Return (x, y) of the center of cell containing provided text 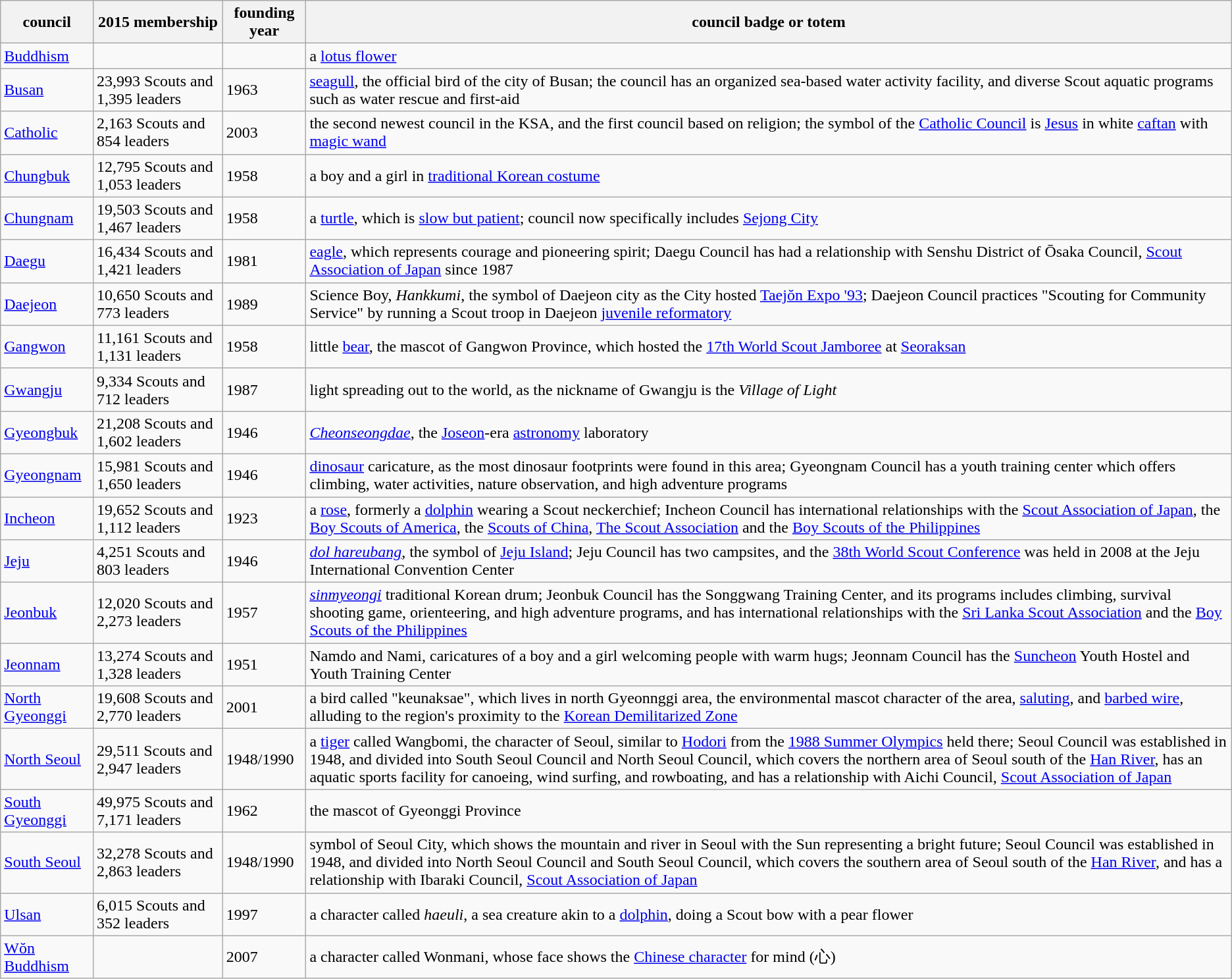
council (47, 22)
49,975 Scouts and 7,171 leaders (158, 811)
South Seoul (47, 862)
Ulsan (47, 914)
North Gyeonggi (47, 707)
1923 (265, 517)
Wŏn Buddhism (47, 957)
Gyeongnam (47, 475)
Gangwon (47, 346)
light spreading out to the world, as the nickname of Gwangju is the Village of Light (769, 390)
Chungbuk (47, 175)
little bear, the mascot of Gangwon Province, which hosted the 17th World Scout Jamboree at Seoraksan (769, 346)
Gyeongbuk (47, 432)
founding year (265, 22)
a lotus flower (769, 56)
16,434 Scouts and 1,421 leaders (158, 261)
2015 membership (158, 22)
1951 (265, 665)
1981 (265, 261)
19,503 Scouts and 1,467 leaders (158, 219)
4,251 Scouts and 803 leaders (158, 561)
1987 (265, 390)
1957 (265, 613)
12,795 Scouts and 1,053 leaders (158, 175)
a turtle, which is slow but patient; council now specifically includes Sejong City (769, 219)
Jeonbuk (47, 613)
10,650 Scouts and 773 leaders (158, 304)
11,161 Scouts and 1,131 leaders (158, 346)
2003 (265, 133)
council badge or totem (769, 22)
15,981 Scouts and 1,650 leaders (158, 475)
South Gyeonggi (47, 811)
2001 (265, 707)
North Seoul (47, 759)
21,208 Scouts and 1,602 leaders (158, 432)
2,163 Scouts and 854 leaders (158, 133)
12,020 Scouts and 2,273 leaders (158, 613)
a boy and a girl in traditional Korean costume (769, 175)
23,993 Scouts and 1,395 leaders (158, 90)
Jeju (47, 561)
the mascot of Gyeonggi Province (769, 811)
Incheon (47, 517)
Daegu (47, 261)
1997 (265, 914)
Catholic (47, 133)
2007 (265, 957)
Gwangju (47, 390)
1989 (265, 304)
32,278 Scouts and 2,863 leaders (158, 862)
13,274 Scouts and 1,328 leaders (158, 665)
Busan (47, 90)
19,608 Scouts and 2,770 leaders (158, 707)
Chungnam (47, 219)
19,652 Scouts and 1,112 leaders (158, 517)
1962 (265, 811)
9,334 Scouts and 712 leaders (158, 390)
Cheonseongdae, the Joseon-era astronomy laboratory (769, 432)
a character called Wonmani, whose face shows the Chinese character for mind (心) (769, 957)
Buddhism (47, 56)
29,511 Scouts and 2,947 leaders (158, 759)
6,015 Scouts and 352 leaders (158, 914)
Daejeon (47, 304)
Jeonnam (47, 665)
1963 (265, 90)
a character called haeuli, a sea creature akin to a dolphin, doing a Scout bow with a pear flower (769, 914)
